Extract the (x, y) coordinate from the center of the cell holding the provided text.  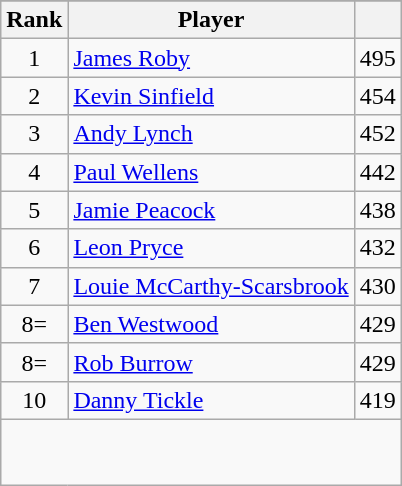
438 (378, 210)
James Roby (211, 58)
442 (378, 172)
Jamie Peacock (211, 210)
7 (34, 286)
452 (378, 134)
Rob Burrow (211, 362)
2 (34, 96)
Rank (34, 20)
3 (34, 134)
Ben Westwood (211, 324)
495 (378, 58)
4 (34, 172)
419 (378, 400)
1 (34, 58)
Louie McCarthy-Scarsbrook (211, 286)
10 (34, 400)
Danny Tickle (211, 400)
Player (211, 20)
430 (378, 286)
454 (378, 96)
Leon Pryce (211, 248)
Kevin Sinfield (211, 96)
6 (34, 248)
Andy Lynch (211, 134)
Paul Wellens (211, 172)
432 (378, 248)
5 (34, 210)
